Identify which cell holds the provided text, then report its (X, Y) central coordinate. 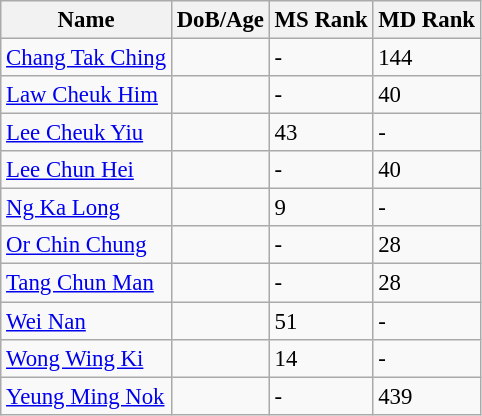
51 (321, 321)
9 (321, 208)
Lee Chun Hei (86, 170)
Name (86, 20)
Yeung Ming Nok (86, 396)
144 (426, 58)
439 (426, 396)
Or Chin Chung (86, 245)
Wei Nan (86, 321)
Ng Ka Long (86, 208)
Tang Chun Man (86, 283)
14 (321, 358)
Law Cheuk Him (86, 95)
Wong Wing Ki (86, 358)
DoB/Age (220, 20)
Chang Tak Ching (86, 58)
MD Rank (426, 20)
43 (321, 133)
MS Rank (321, 20)
Lee Cheuk Yiu (86, 133)
